From the cell containing the given text, extract its center point as [x, y] coordinate. 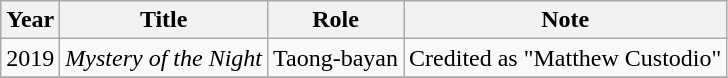
Note [566, 20]
2019 [30, 58]
Taong-bayan [336, 58]
Credited as "Matthew Custodio" [566, 58]
Mystery of the Night [164, 58]
Year [30, 20]
Title [164, 20]
Role [336, 20]
